Output the (X, Y) coordinate of the center of the cell containing the given text.  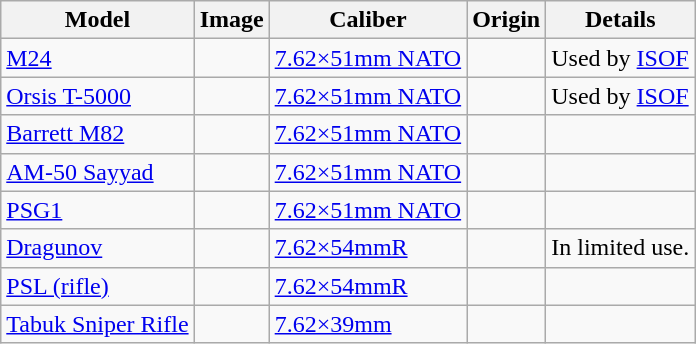
Tabuk Sniper Rifle (98, 324)
In limited use. (620, 248)
Details (620, 20)
Orsis T-5000 (98, 96)
PSL (rifle) (98, 286)
M24 (98, 58)
Dragunov (98, 248)
Caliber (368, 20)
Model (98, 20)
7.62×39mm (368, 324)
AM-50 Sayyad (98, 172)
Origin (506, 20)
Image (232, 20)
PSG1 (98, 210)
Barrett M82 (98, 134)
